Determine the [X, Y] coordinate at the center of the cell enclosing the given text.  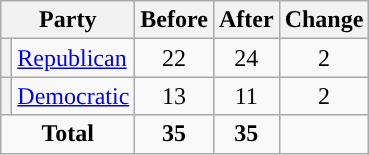
Total [68, 134]
24 [246, 58]
11 [246, 96]
After [246, 20]
22 [174, 58]
Before [174, 20]
Republican [74, 58]
Democratic [74, 96]
Party [68, 20]
Change [324, 20]
13 [174, 96]
